Scan for the cell matching the given text and deliver its [X, Y] coordinate at center. 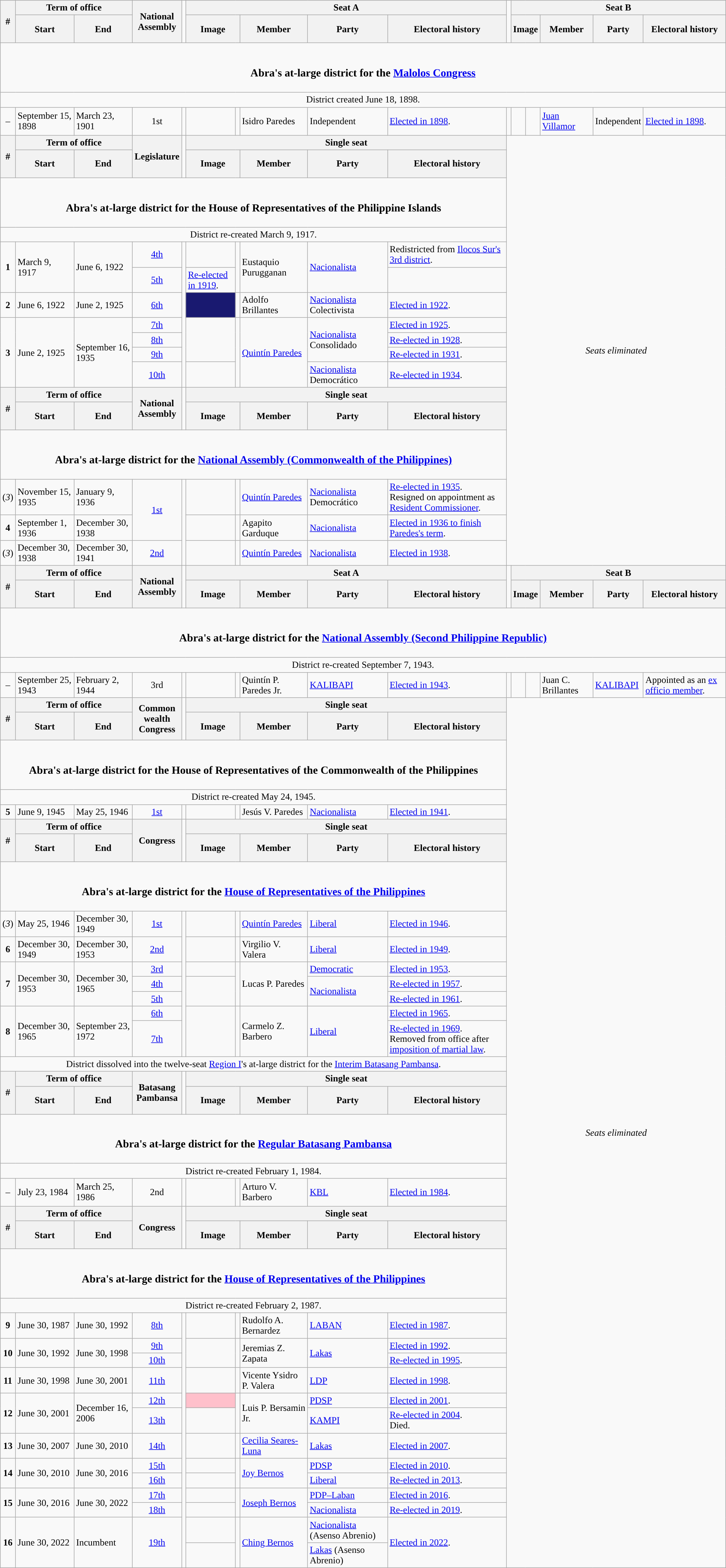
Arturo V. Barbero [274, 1192]
Re-elected in 1935.Resigned on appointment as Resident Commissioner. [447, 497]
Cecilia Seares-Luna [274, 1446]
Legislature [157, 156]
Re-elected in 1961. [447, 999]
Elected in 1984. [447, 1192]
September 15, 1898 [45, 121]
13 [8, 1446]
Abra's at-large district for the House of Representatives of the Philippine Islands [254, 203]
Elected in 1998. [447, 1381]
September 23, 1972 [103, 1031]
Elected in 1965. [447, 1014]
Nacionalista (Asenso Abrenio) [347, 1530]
Elected in 2001. [447, 1400]
Elected in 2007. [447, 1446]
Rudolfo A. Bernardez [274, 1325]
NacionalistaConsolidado [347, 340]
Joseph Bernos [274, 1502]
6 [8, 949]
Elected in 1943. [447, 685]
September 16, 1935 [103, 352]
Democratic [347, 969]
Agapito Garduque [274, 528]
KAMPI [347, 1420]
District created June 18, 1898. [363, 100]
4 [8, 528]
Carmelo Z. Barbero [274, 1031]
Quintín P. Paredes Jr. [274, 685]
BatasangPambansa [157, 1093]
1 [8, 267]
District re-created September 7, 1943. [363, 665]
Re-elected in 1931. [447, 355]
June 30, 2007 [45, 1446]
5 [8, 812]
January 9, 1936 [103, 497]
Juan Villamor [567, 121]
November 15, 1935 [45, 497]
Re-elected in 2004.Died. [447, 1420]
Elected in 1946. [447, 923]
September 1, 1936 [45, 528]
July 23, 1984 [45, 1192]
Ching Bernos [274, 1542]
Adolfo Brillantes [274, 305]
June 30, 1987 [45, 1325]
Elected in 1936 to finish Paredes's term. [447, 528]
Isidro Paredes [274, 121]
16 [8, 1542]
District re-created May 24, 1945. [254, 797]
3 [8, 352]
13th [157, 1420]
February 2, 1944 [103, 685]
2 [8, 305]
Elected in 1953. [447, 969]
Eustaquio Purugganan [274, 267]
17th [157, 1495]
Redistricted from Ilocos Sur's 3rd district. [447, 255]
Elected in 2010. [447, 1466]
LABAN [347, 1325]
Re-elected in 2013. [447, 1480]
KBL [347, 1192]
Elected in 1987. [447, 1325]
Incumbent [103, 1542]
PDP–Laban [347, 1495]
Virgilio V. Valera [274, 949]
March 23, 1901 [103, 121]
18th [157, 1510]
Elected in 1992. [447, 1346]
Re-elected in 1969.Removed from office after imposition of martial law. [447, 1039]
March 25, 1986 [103, 1192]
Vicente Ysidro P. Valera [274, 1381]
LDP [347, 1381]
14 [8, 1473]
Elected in 1949. [447, 949]
Jesús V. Paredes [274, 812]
Re-elected in 1995. [447, 1360]
Luis P. Bersamin Jr. [274, 1413]
Re-elected in 1919. [211, 279]
December 16, 2006 [103, 1413]
Lucas P. Paredes [274, 984]
12th [157, 1400]
September 25, 1943 [45, 685]
Abra's at-large district for the Malolos Congress [363, 68]
10 [8, 1353]
Joy Bernos [274, 1473]
12 [8, 1413]
15th [157, 1466]
7 [8, 984]
Re-elected in 1934. [447, 375]
Lakas (Asenso Abrenio) [347, 1555]
NacionalistaColectivista [347, 305]
District re-created March 9, 1917. [254, 234]
11 [8, 1381]
9 [8, 1325]
Abra's at-large district for the National Assembly (Second Philippine Republic) [363, 632]
Jeremias Z. Zapata [274, 1353]
Elected in 2022. [447, 1542]
June 9, 1945 [45, 812]
Re-elected in 1928. [447, 340]
Abra's at-large district for the House of Representatives of the Commonwealth of the Philippines [254, 765]
Abra's at-large district for the National Assembly (Commonwealth of the Philippines) [254, 455]
15 [8, 1502]
Elected in 1938. [447, 553]
District re-created February 1, 1984. [254, 1171]
Re-elected in 1957. [447, 984]
Elected in 1925. [447, 325]
CommonwealthCongress [157, 719]
Elected in 1922. [447, 305]
March 9, 1917 [45, 267]
16th [157, 1480]
11th [157, 1381]
Juan C. Brillantes [567, 685]
Re-elected in 2019. [447, 1510]
Appointed as an ex officio member. [685, 685]
Abra's at-large district for the Regular Batasang Pambansa [254, 1138]
14th [157, 1446]
Elected in 1941. [447, 812]
District re-created February 2, 1987. [254, 1306]
Elected in 2016. [447, 1495]
District dissolved into the twelve-seat Region I's at-large district for the Interim Batasang Pambansa. [254, 1064]
8 [8, 1031]
December 30, 1941 [103, 553]
19th [157, 1542]
